Return the (x, y) coordinate for the center point of the cell that contains the specified text.  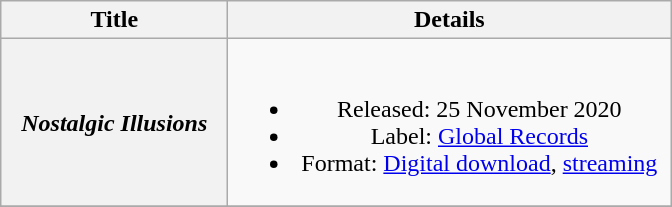
Released: 25 November 2020Label: Global RecordsFormat: Digital download, streaming (450, 122)
Nostalgic Illusions (114, 122)
Title (114, 20)
Details (450, 20)
